For the text-containing cell, return its midpoint in [x, y] coordinate format. 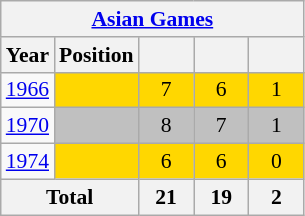
2 [276, 197]
21 [166, 197]
Year [28, 55]
1974 [28, 162]
0 [276, 162]
1970 [28, 126]
Asian Games [152, 19]
Total [70, 197]
8 [166, 126]
Position [96, 55]
19 [222, 197]
1966 [28, 90]
